Output the (X, Y) coordinate of the center of the cell containing the given text.  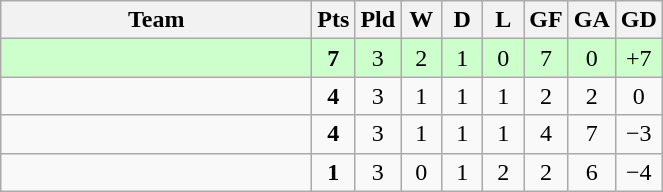
L (504, 20)
GA (592, 20)
6 (592, 172)
GD (638, 20)
W (422, 20)
Pld (378, 20)
D (462, 20)
+7 (638, 58)
GF (546, 20)
−4 (638, 172)
−3 (638, 134)
Pts (334, 20)
Team (156, 20)
